Return the [x, y] coordinate for the center point of the cell that contains the specified text.  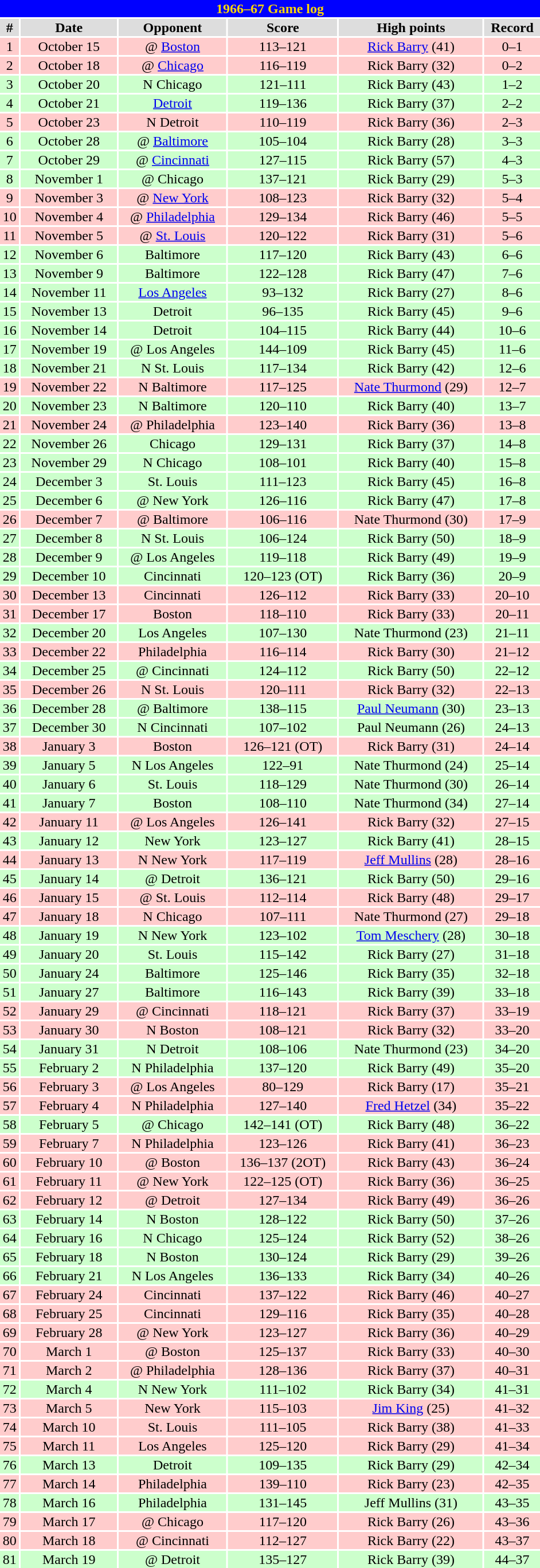
Record [512, 28]
Paul Neumann (30) [412, 708]
71 [10, 1370]
28–16 [512, 860]
January 11 [69, 822]
127–115 [283, 160]
112–127 [283, 1540]
8–6 [512, 292]
November 9 [69, 273]
27–14 [512, 803]
Chicago [173, 444]
20–10 [512, 595]
59 [10, 1143]
16 [10, 330]
79 [10, 1522]
122–125 (OT) [283, 1181]
12 [10, 254]
December 17 [69, 614]
78 [10, 1503]
136–121 [283, 879]
March 11 [69, 1446]
December 30 [69, 727]
11 [10, 236]
129–131 [283, 444]
30–18 [512, 935]
January 6 [69, 784]
40–29 [512, 1332]
77 [10, 1484]
48 [10, 935]
3–3 [512, 141]
123–126 [283, 1143]
81 [10, 1559]
December 22 [69, 652]
Date [69, 28]
10–6 [512, 330]
19 [10, 387]
5 [10, 122]
November 24 [69, 425]
40 [10, 784]
111–123 [283, 481]
31 [10, 614]
Rick Barry (28) [412, 141]
107–111 [283, 916]
March 10 [69, 1427]
February 11 [69, 1181]
14–8 [512, 444]
73 [10, 1408]
39 [10, 765]
March 18 [69, 1540]
110–119 [283, 122]
Jeff Mullins (28) [412, 860]
December 6 [69, 500]
40–26 [512, 1276]
March 1 [69, 1351]
13–8 [512, 425]
125–146 [283, 973]
January 15 [69, 897]
March 19 [69, 1559]
42–35 [512, 1484]
62 [10, 1200]
5–4 [512, 198]
October 18 [69, 65]
43–35 [512, 1503]
February 16 [69, 1238]
36–26 [512, 1200]
November 23 [69, 406]
1966–67 Game log [270, 9]
November 3 [69, 198]
January 12 [69, 841]
December 8 [69, 538]
November 21 [69, 368]
15 [10, 311]
72 [10, 1389]
7 [10, 160]
40–31 [512, 1370]
January 24 [69, 973]
123–102 [283, 935]
December 3 [69, 481]
42 [10, 822]
November 22 [69, 387]
106–124 [283, 538]
75 [10, 1446]
41–32 [512, 1408]
128–136 [283, 1370]
108–101 [283, 462]
144–109 [283, 349]
December 28 [69, 708]
January 13 [69, 860]
17–8 [512, 500]
October 23 [69, 122]
35 [10, 689]
Rick Barry (42) [412, 368]
January 30 [69, 1030]
35–22 [512, 1106]
36–23 [512, 1143]
33–19 [512, 1011]
9 [10, 198]
December 20 [69, 633]
136–133 [283, 1276]
February 12 [69, 1200]
41–34 [512, 1446]
February 28 [69, 1332]
10 [10, 217]
0–1 [512, 46]
119–136 [283, 103]
74 [10, 1427]
136–137 (2OT) [283, 1162]
115–142 [283, 954]
Jeff Mullins (31) [412, 1503]
Rick Barry (44) [412, 330]
41–33 [512, 1427]
1 [10, 46]
20–9 [512, 576]
25–14 [512, 765]
February 18 [69, 1257]
16–8 [512, 481]
53 [10, 1030]
115–103 [283, 1408]
108–110 [283, 803]
February 5 [69, 1124]
Rick Barry (17) [412, 1087]
58 [10, 1124]
120–110 [283, 406]
24–13 [512, 727]
January 18 [69, 916]
November 11 [69, 292]
40–27 [512, 1295]
March 17 [69, 1522]
21–11 [512, 633]
137–121 [283, 179]
February 7 [69, 1143]
January 14 [69, 879]
17 [10, 349]
Rick Barry (52) [412, 1238]
October 15 [69, 46]
69 [10, 1332]
38–26 [512, 1238]
Opponent [173, 28]
127–134 [283, 1200]
80 [10, 1540]
125–137 [283, 1351]
67 [10, 1295]
111–102 [283, 1389]
Paul Neumann (26) [412, 727]
131–145 [283, 1503]
35–20 [512, 1068]
Nate Thurmond (27) [412, 916]
7–6 [512, 273]
36–24 [512, 1162]
43–36 [512, 1522]
29–18 [512, 916]
Rick Barry (38) [412, 1427]
130–124 [283, 1257]
63 [10, 1219]
3 [10, 84]
116–114 [283, 652]
Rick Barry (22) [412, 1540]
February 10 [69, 1162]
Jim King (25) [412, 1408]
13 [10, 273]
61 [10, 1181]
December 9 [69, 557]
135–127 [283, 1559]
34 [10, 671]
# [10, 28]
24 [10, 481]
January 19 [69, 935]
December 13 [69, 595]
2–2 [512, 103]
76 [10, 1465]
March 13 [69, 1465]
14 [10, 292]
40–28 [512, 1314]
123–140 [283, 425]
60 [10, 1162]
5–5 [512, 217]
113–121 [283, 46]
93–132 [283, 292]
57 [10, 1106]
96–135 [283, 311]
8 [10, 179]
49 [10, 954]
121–111 [283, 84]
March 2 [69, 1370]
Rick Barry (23) [412, 1484]
20–11 [512, 614]
18–9 [512, 538]
13–7 [512, 406]
118–121 [283, 1011]
1–2 [512, 84]
120–111 [283, 689]
March 16 [69, 1503]
12–7 [512, 387]
December 10 [69, 576]
6 [10, 141]
18 [10, 368]
6–6 [512, 254]
October 21 [69, 103]
47 [10, 916]
41 [10, 803]
117–119 [283, 860]
0–2 [512, 65]
Rick Barry (26) [412, 1522]
107–102 [283, 727]
28–15 [512, 841]
142–141 (OT) [283, 1124]
42–34 [512, 1465]
80–129 [283, 1087]
23–13 [512, 708]
Tom Meschery (28) [412, 935]
October 29 [69, 160]
44–37 [512, 1559]
January 20 [69, 954]
35–21 [512, 1087]
February 14 [69, 1219]
January 31 [69, 1049]
126–112 [283, 595]
October 20 [69, 84]
November 19 [69, 349]
124–112 [283, 671]
27–15 [512, 822]
33–18 [512, 992]
33–20 [512, 1030]
February 2 [69, 1068]
N Cincinnati [173, 727]
9–6 [512, 311]
15–8 [512, 462]
36 [10, 708]
64 [10, 1238]
October 28 [69, 141]
52 [10, 1011]
January 3 [69, 746]
137–122 [283, 1295]
126–141 [283, 822]
March 5 [69, 1408]
112–114 [283, 897]
108–106 [283, 1049]
30 [10, 595]
39–26 [512, 1257]
29–16 [512, 879]
126–121 (OT) [283, 746]
56 [10, 1087]
March 14 [69, 1484]
117–134 [283, 368]
February 24 [69, 1295]
25 [10, 500]
21–12 [512, 652]
66 [10, 1276]
106–116 [283, 519]
26–14 [512, 784]
19–9 [512, 557]
34–20 [512, 1049]
37–26 [512, 1219]
November 26 [69, 444]
November 14 [69, 330]
117–125 [283, 387]
December 26 [69, 689]
Nate Thurmond (29) [412, 387]
22–12 [512, 671]
17–9 [512, 519]
118–110 [283, 614]
December 7 [69, 519]
12–6 [512, 368]
21 [10, 425]
4–3 [512, 160]
128–122 [283, 1219]
Rick Barry (57) [412, 160]
December 25 [69, 671]
4 [10, 103]
120–122 [283, 236]
70 [10, 1351]
104–115 [283, 330]
129–116 [283, 1314]
29–17 [512, 897]
22 [10, 444]
108–121 [283, 1030]
20 [10, 406]
11–6 [512, 349]
Nate Thurmond (34) [412, 803]
February 4 [69, 1106]
126–116 [283, 500]
109–135 [283, 1465]
January 5 [69, 765]
43 [10, 841]
36–22 [512, 1124]
55 [10, 1068]
54 [10, 1049]
High points [412, 28]
November 29 [69, 462]
33 [10, 652]
24–14 [512, 746]
116–119 [283, 65]
November 1 [69, 179]
February 3 [69, 1087]
125–124 [283, 1238]
38 [10, 746]
32–18 [512, 973]
138–115 [283, 708]
50 [10, 973]
51 [10, 992]
Fred Hetzel (34) [412, 1106]
129–134 [283, 217]
139–110 [283, 1484]
127–140 [283, 1106]
2–3 [512, 122]
November 4 [69, 217]
41–31 [512, 1389]
68 [10, 1314]
118–129 [283, 784]
137–120 [283, 1068]
122–128 [283, 273]
February 25 [69, 1314]
November 13 [69, 311]
107–130 [283, 633]
125–120 [283, 1446]
105–104 [283, 141]
119–118 [283, 557]
5–6 [512, 236]
26 [10, 519]
43–37 [512, 1540]
37 [10, 727]
27 [10, 538]
28 [10, 557]
36–25 [512, 1181]
120–123 (OT) [283, 576]
40–30 [512, 1351]
January 7 [69, 803]
44 [10, 860]
31–18 [512, 954]
29 [10, 576]
November 5 [69, 236]
February 21 [69, 1276]
122–91 [283, 765]
116–143 [283, 992]
Score [283, 28]
32 [10, 633]
108–123 [283, 198]
46 [10, 897]
45 [10, 879]
January 27 [69, 992]
November 6 [69, 254]
111–105 [283, 1427]
5–3 [512, 179]
Nate Thurmond (24) [412, 765]
March 4 [69, 1389]
65 [10, 1257]
2 [10, 65]
January 29 [69, 1011]
Rick Barry (30) [412, 652]
23 [10, 462]
22–13 [512, 689]
